For the text-containing cell, return its midpoint in (x, y) coordinate format. 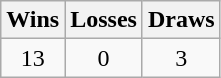
Losses (104, 20)
Wins (33, 20)
Draws (181, 20)
3 (181, 58)
0 (104, 58)
13 (33, 58)
